Extract the [X, Y] coordinate from the center of the cell holding the provided text.  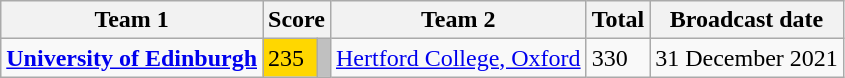
Team 1 [132, 20]
235 [290, 58]
University of Edinburgh [132, 58]
Total [618, 20]
330 [618, 58]
Hertford College, Oxford [458, 58]
Team 2 [458, 20]
31 December 2021 [747, 58]
Broadcast date [747, 20]
Score [297, 20]
